Determine the [X, Y] coordinate at the center of the cell enclosing the given text.  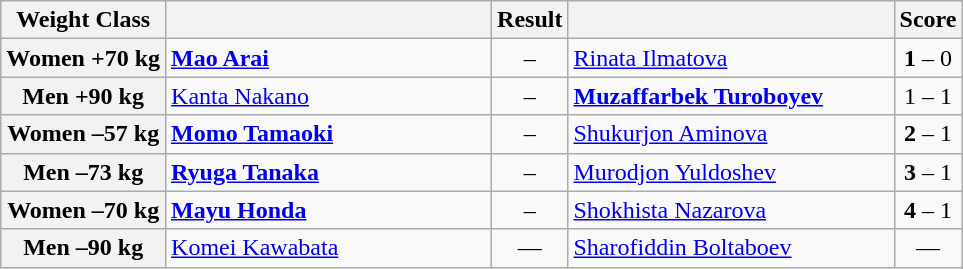
Ryuga Tanaka [329, 172]
Momo Tamaoki [329, 134]
Kanta Nakano [329, 96]
Muzaffarbek Turoboyev [731, 96]
4 – 1 [928, 210]
1 – 0 [928, 58]
Rinata Ilmatova [731, 58]
Mao Arai [329, 58]
Mayu Honda [329, 210]
Shokhista Nazarova [731, 210]
Women +70 kg [84, 58]
Weight Class [84, 20]
Women –57 kg [84, 134]
Murodjon Yuldoshev [731, 172]
Women –70 kg [84, 210]
Komei Kawabata [329, 248]
Result [530, 20]
1 – 1 [928, 96]
Men –90 kg [84, 248]
Men –73 kg [84, 172]
Sharofiddin Boltaboev [731, 248]
Men +90 kg [84, 96]
2 – 1 [928, 134]
Score [928, 20]
3 – 1 [928, 172]
Shukurjon Aminova [731, 134]
